From the cell containing the given text, extract its center point as (X, Y) coordinate. 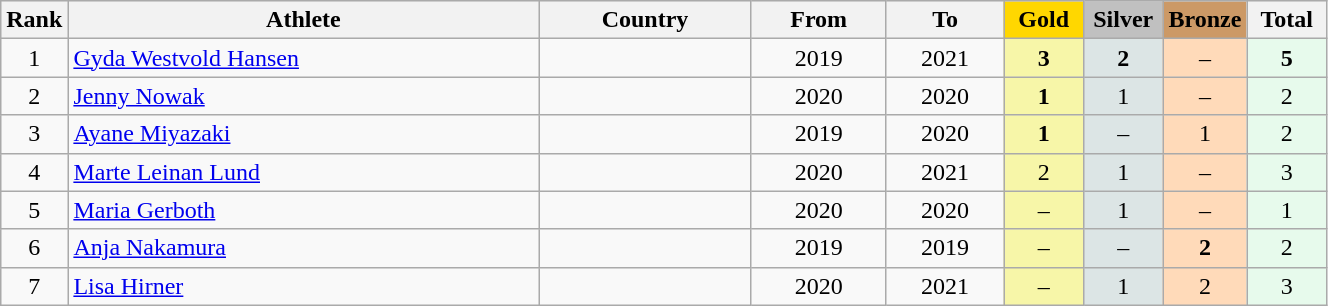
Rank (34, 20)
Jenny Nowak (304, 96)
Country (645, 20)
From (818, 20)
Ayane Miyazaki (304, 134)
Marte Leinan Lund (304, 172)
Athlete (304, 20)
Silver (1123, 20)
Maria Gerboth (304, 210)
7 (34, 286)
Bronze (1205, 20)
Gyda Westvold Hansen (304, 58)
6 (34, 248)
Lisa Hirner (304, 286)
To (945, 20)
Gold (1044, 20)
Total (1287, 20)
4 (34, 172)
Anja Nakamura (304, 248)
